Provide the [X, Y] coordinate of the cell's center where the given text is located.  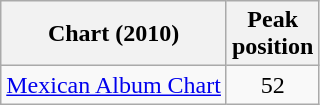
52 [272, 85]
Mexican Album Chart [114, 85]
Chart (2010) [114, 34]
Peakposition [272, 34]
